Find where the given text appears and provide that cell's center as (X, Y) coordinate. 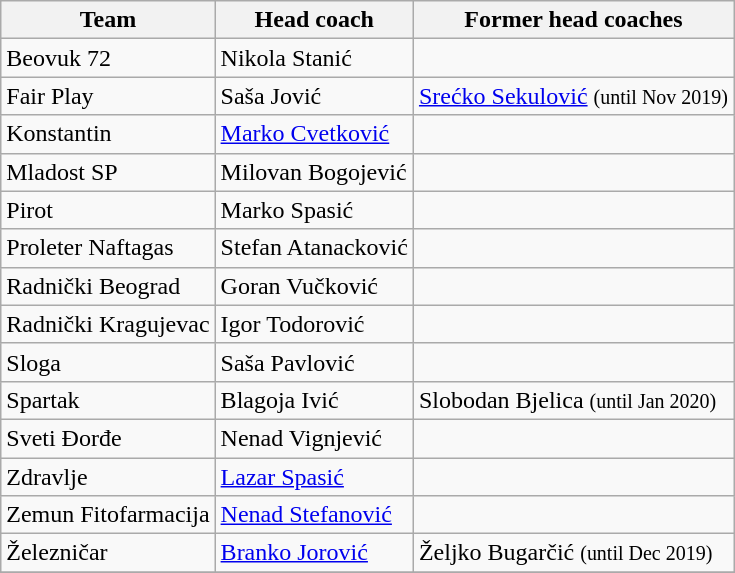
Saša Pavlović (314, 362)
Branko Jorović (314, 553)
Radnički Kragujevac (108, 324)
Železničar (108, 553)
Radnički Beograd (108, 286)
Nikola Stanić (314, 58)
Konstantin (108, 134)
Igor Todorović (314, 324)
Marko Spasić (314, 210)
Sloga (108, 362)
Nenad Stefanović (314, 515)
Goran Vučković (314, 286)
Fair Play (108, 96)
Slobodan Bjelica (until Jan 2020) (573, 400)
Srećko Sekulović (until Nov 2019) (573, 96)
Former head coaches (573, 20)
Zemun Fitofarmacija (108, 515)
Proleter Naftagas (108, 248)
Spartak (108, 400)
Zdravlje (108, 477)
Marko Cvetković (314, 134)
Milovan Bogojević (314, 172)
Blagoja Ivić (314, 400)
Mladost SP (108, 172)
Sveti Đorđe (108, 438)
Saša Jović (314, 96)
Nenad Vignjević (314, 438)
Lazar Spasić (314, 477)
Team (108, 20)
Pirot (108, 210)
Željko Bugarčić (until Dec 2019) (573, 553)
Head coach (314, 20)
Stefan Atanacković (314, 248)
Beovuk 72 (108, 58)
